Extract the (X, Y) coordinate from the center of the cell holding the provided text.  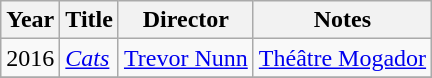
Théâtre Mogador (342, 58)
Trevor Nunn (186, 58)
Director (186, 20)
2016 (30, 58)
Title (90, 20)
Year (30, 20)
Cats (90, 58)
Notes (342, 20)
